Search for the cell housing the specified text and yield its (X, Y) center coordinate. 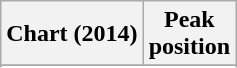
Chart (2014) (72, 34)
Peakposition (189, 34)
